Pinpoint the cell where the given text exists, returning its (X, Y) midpoint coordinate. 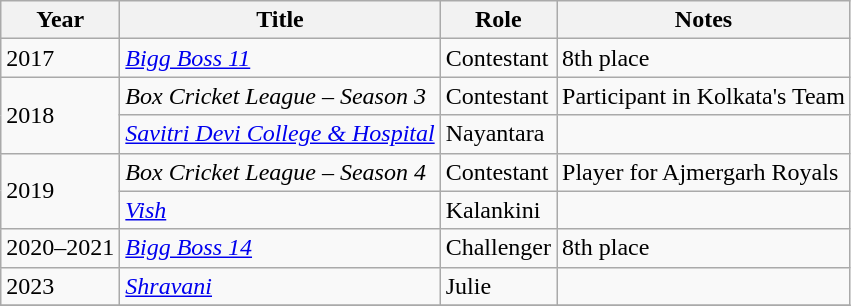
2023 (60, 286)
Kalankini (498, 210)
Box Cricket League – Season 3 (280, 96)
Bigg Boss 14 (280, 248)
2017 (60, 58)
2020–2021 (60, 248)
Player for Ajmergarh Royals (704, 172)
Participant in Kolkata's Team (704, 96)
Shravani (280, 286)
Notes (704, 20)
Role (498, 20)
Julie (498, 286)
Savitri Devi College & Hospital (280, 134)
2018 (60, 115)
Nayantara (498, 134)
Year (60, 20)
2019 (60, 191)
Title (280, 20)
Challenger (498, 248)
Vish (280, 210)
Box Cricket League – Season 4 (280, 172)
Bigg Boss 11 (280, 58)
